Pinpoint the cell where the given text exists, returning its (x, y) midpoint coordinate. 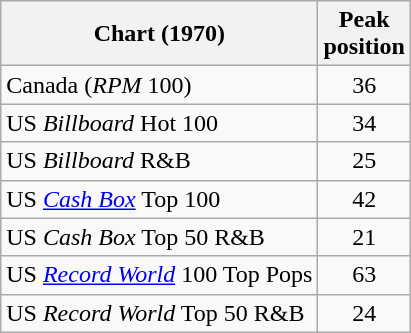
36 (364, 85)
Peak position (364, 34)
Canada (RPM 100) (160, 85)
US Record World Top 50 R&B (160, 313)
63 (364, 275)
25 (364, 161)
21 (364, 237)
US Cash Box Top 50 R&B (160, 237)
US Billboard Hot 100 (160, 123)
US Cash Box Top 100 (160, 199)
US Record World 100 Top Pops (160, 275)
US Billboard R&B (160, 161)
34 (364, 123)
24 (364, 313)
42 (364, 199)
Chart (1970) (160, 34)
